Output the [X, Y] coordinate of the center of the cell containing the given text.  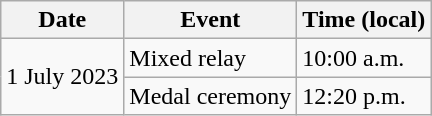
Date [62, 20]
Medal ceremony [210, 96]
12:20 p.m. [364, 96]
Mixed relay [210, 58]
Time (local) [364, 20]
Event [210, 20]
10:00 a.m. [364, 58]
1 July 2023 [62, 77]
